For the text-containing cell, return its midpoint in [X, Y] coordinate format. 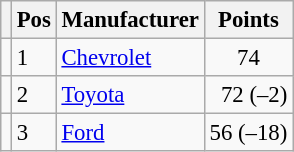
Chevrolet [130, 58]
74 [248, 58]
72 (–2) [248, 95]
Manufacturer [130, 20]
56 (–18) [248, 133]
Points [248, 20]
Pos [34, 20]
Ford [130, 133]
1 [34, 58]
3 [34, 133]
Toyota [130, 95]
2 [34, 95]
